Output the [x, y] coordinate of the center of the cell containing the given text.  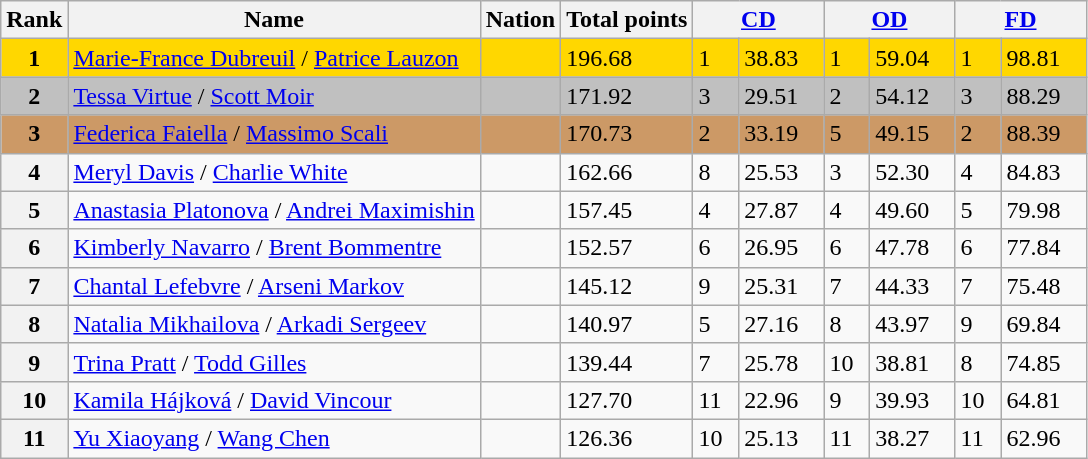
38.81 [912, 362]
98.81 [1044, 58]
FD [1020, 20]
33.19 [782, 134]
49.60 [912, 210]
Total points [627, 20]
145.12 [627, 286]
140.97 [627, 324]
38.83 [782, 58]
77.84 [1044, 248]
26.95 [782, 248]
27.16 [782, 324]
157.45 [627, 210]
38.27 [912, 438]
25.31 [782, 286]
22.96 [782, 400]
84.83 [1044, 172]
CD [758, 20]
170.73 [627, 134]
Federica Faiella / Massimo Scali [274, 134]
79.98 [1044, 210]
139.44 [627, 362]
25.78 [782, 362]
88.29 [1044, 96]
Anastasia Platonova / Andrei Maximishin [274, 210]
69.84 [1044, 324]
Nation [520, 20]
162.66 [627, 172]
Marie-France Dubreuil / Patrice Lauzon [274, 58]
43.97 [912, 324]
25.53 [782, 172]
75.48 [1044, 286]
127.70 [627, 400]
Kimberly Navarro / Brent Bommentre [274, 248]
27.87 [782, 210]
47.78 [912, 248]
126.36 [627, 438]
Name [274, 20]
Chantal Lefebvre / Arseni Markov [274, 286]
52.30 [912, 172]
152.57 [627, 248]
44.33 [912, 286]
74.85 [1044, 362]
88.39 [1044, 134]
64.81 [1044, 400]
29.51 [782, 96]
25.13 [782, 438]
49.15 [912, 134]
196.68 [627, 58]
Kamila Hájková / David Vincour [274, 400]
Trina Pratt / Todd Gilles [274, 362]
Meryl Davis / Charlie White [274, 172]
Tessa Virtue / Scott Moir [274, 96]
Rank [34, 20]
Natalia Mikhailova / Arkadi Sergeev [274, 324]
59.04 [912, 58]
39.93 [912, 400]
171.92 [627, 96]
Yu Xiaoyang / Wang Chen [274, 438]
62.96 [1044, 438]
54.12 [912, 96]
OD [890, 20]
